Extract the (x, y) coordinate from the center of the cell holding the provided text.  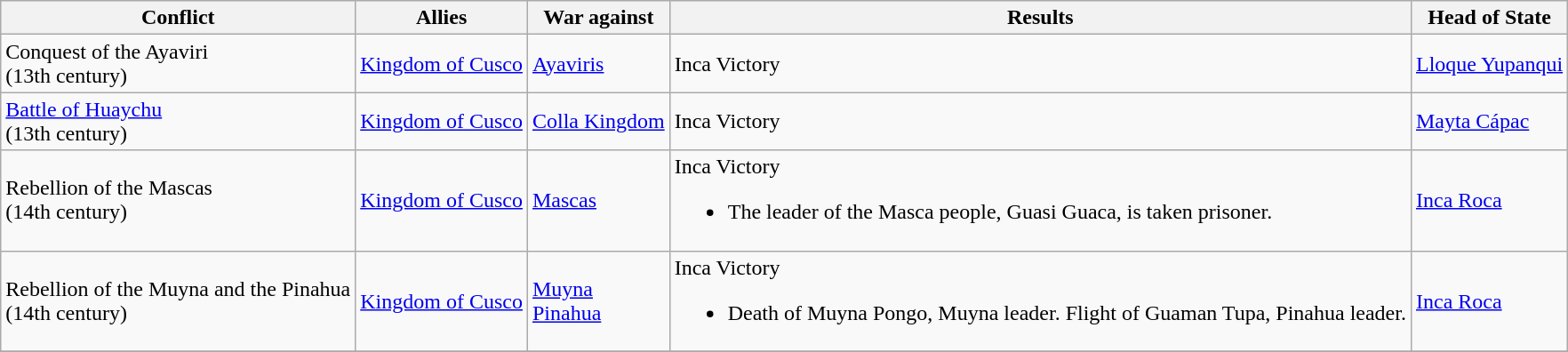
War against (598, 18)
MuynaPinahua (598, 300)
Head of State (1489, 18)
Rebellion of the Mascas(14th century) (178, 201)
Inca VictoryDeath of Muyna Pongo, Muyna leader. Flight of Guaman Tupa, Pinahua leader. (1040, 300)
Lloque Yupanqui (1489, 64)
Mayta Cápac (1489, 121)
Mascas (598, 201)
Results (1040, 18)
Inca VictoryThe leader of the Masca people, Guasi Guaca, is taken prisoner. (1040, 201)
Ayaviris (598, 64)
Rebellion of the Muyna and the Pinahua(14th century) (178, 300)
Conquest of the Ayaviri(13th century) (178, 64)
Allies (442, 18)
Conflict (178, 18)
Battle of Huaychu(13th century) (178, 121)
Colla Kingdom (598, 121)
